From the cell containing the given text, extract its center point as (X, Y) coordinate. 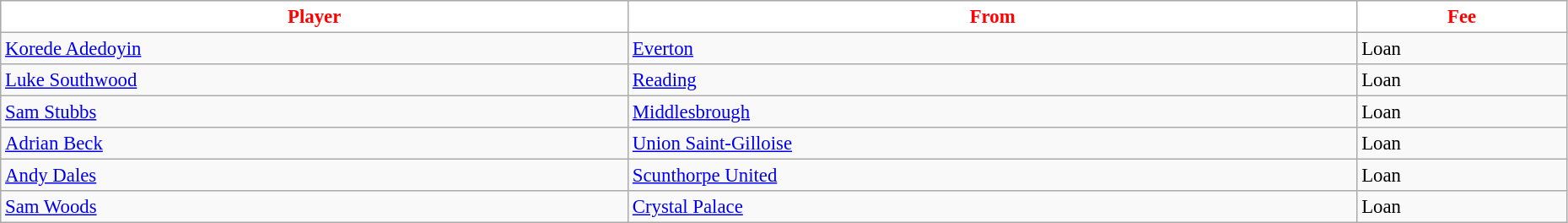
Andy Dales (315, 176)
Everton (993, 49)
Sam Woods (315, 207)
Fee (1462, 17)
Adrian Beck (315, 144)
Crystal Palace (993, 207)
Player (315, 17)
Reading (993, 80)
Middlesbrough (993, 112)
Union Saint-Gilloise (993, 144)
Sam Stubbs (315, 112)
Luke Southwood (315, 80)
Korede Adedoyin (315, 49)
From (993, 17)
Scunthorpe United (993, 176)
